Pinpoint the cell where the given text exists, returning its (x, y) midpoint coordinate. 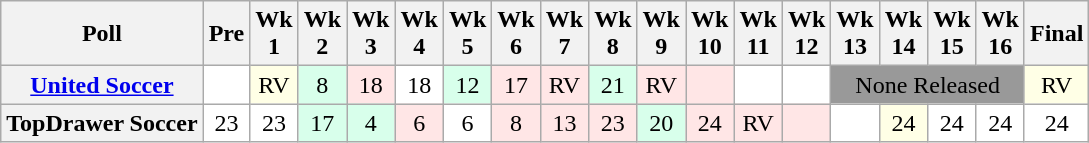
Wk16 (1000, 34)
Wk4 (419, 34)
Wk10 (710, 34)
20 (661, 123)
Wk7 (564, 34)
12 (467, 85)
United Soccer (102, 85)
Wk1 (274, 34)
Wk15 (952, 34)
Wk3 (371, 34)
Wk9 (661, 34)
Wk13 (855, 34)
Wk11 (758, 34)
None Released (928, 85)
4 (371, 123)
Wk5 (467, 34)
Wk6 (516, 34)
Pre (226, 34)
13 (564, 123)
Wk14 (903, 34)
Final (1056, 34)
TopDrawer Soccer (102, 123)
Wk2 (322, 34)
Wk12 (806, 34)
Wk8 (613, 34)
21 (613, 85)
Poll (102, 34)
